Search for the cell housing the specified text and yield its (x, y) center coordinate. 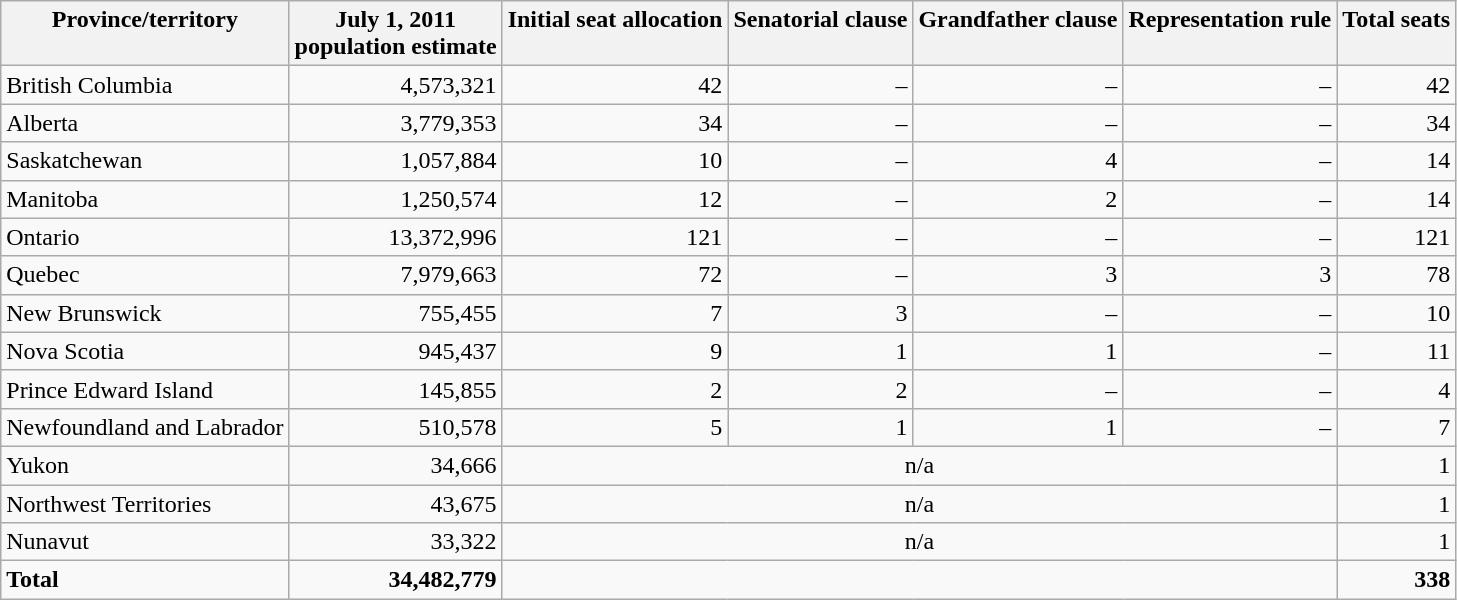
July 1, 2011 population estimate (396, 34)
13,372,996 (396, 237)
Nova Scotia (145, 351)
1,250,574 (396, 199)
Manitoba (145, 199)
Senatorial clause (820, 34)
Saskatchewan (145, 161)
338 (1396, 580)
New Brunswick (145, 313)
72 (615, 275)
34,666 (396, 465)
755,455 (396, 313)
7,979,663 (396, 275)
Province/territory (145, 34)
Total seats (1396, 34)
11 (1396, 351)
Quebec (145, 275)
145,855 (396, 389)
Alberta (145, 123)
9 (615, 351)
Representation rule (1230, 34)
945,437 (396, 351)
12 (615, 199)
Northwest Territories (145, 503)
Newfoundland and Labrador (145, 427)
Yukon (145, 465)
78 (1396, 275)
Ontario (145, 237)
43,675 (396, 503)
3,779,353 (396, 123)
Initial seat allocation (615, 34)
4,573,321 (396, 85)
33,322 (396, 542)
British Columbia (145, 85)
Total (145, 580)
1,057,884 (396, 161)
34,482,779 (396, 580)
Prince Edward Island (145, 389)
5 (615, 427)
Grandfather clause (1018, 34)
510,578 (396, 427)
Nunavut (145, 542)
